Output the (x, y) coordinate of the center of the cell containing the given text.  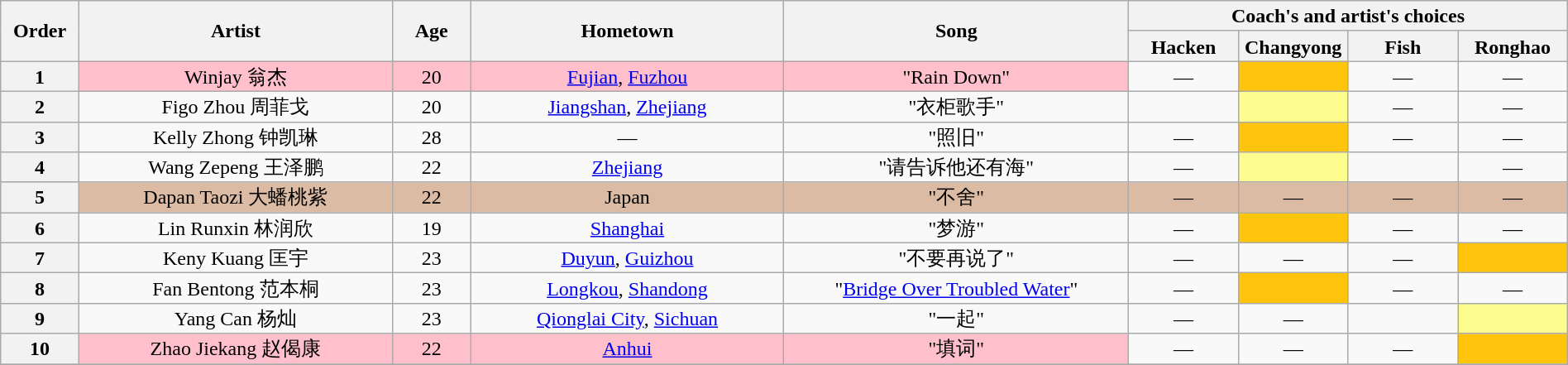
Zhao Jiekang 赵偈康 (235, 349)
9 (40, 318)
Artist (235, 31)
Kelly Zhong 钟凯琳 (235, 137)
Keny Kuang 匡宇 (235, 258)
"Bridge Over Troubled Water" (956, 288)
Anhui (627, 349)
"填词" (956, 349)
Dapan Taozi 大蟠桃紫 (235, 197)
Fan Bentong 范本桐 (235, 288)
Fujian, Fuzhou (627, 76)
Duyun, Guizhou (627, 258)
10 (40, 349)
Jiangshan, Zhejiang (627, 106)
Winjay 翁杰 (235, 76)
Changyong (1293, 46)
19 (432, 228)
Qionglai City, Sichuan (627, 318)
Song (956, 31)
7 (40, 258)
Fish (1403, 46)
Japan (627, 197)
28 (432, 137)
"Rain Down" (956, 76)
5 (40, 197)
8 (40, 288)
4 (40, 167)
Longkou, Shandong (627, 288)
"梦游" (956, 228)
3 (40, 137)
Wang Zepeng 王泽鹏 (235, 167)
Hacken (1184, 46)
6 (40, 228)
"不舍" (956, 197)
1 (40, 76)
Hometown (627, 31)
Yang Can 杨灿 (235, 318)
"一起" (956, 318)
Ronghao (1513, 46)
Coach's and artist's choices (1348, 17)
"请告诉他还有海" (956, 167)
"衣柜歌手" (956, 106)
"照旧" (956, 137)
Zhejiang (627, 167)
Shanghai (627, 228)
Lin Runxin 林润欣 (235, 228)
Figo Zhou 周菲戈 (235, 106)
Age (432, 31)
Order (40, 31)
2 (40, 106)
"不要再说了" (956, 258)
